For the text-containing cell, return its midpoint in (X, Y) coordinate format. 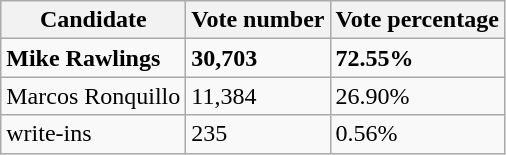
0.56% (417, 134)
30,703 (258, 58)
write-ins (94, 134)
Vote percentage (417, 20)
235 (258, 134)
11,384 (258, 96)
Candidate (94, 20)
72.55% (417, 58)
Mike Rawlings (94, 58)
Vote number (258, 20)
Marcos Ronquillo (94, 96)
26.90% (417, 96)
